Identify which cell holds the provided text, then report its [X, Y] central coordinate. 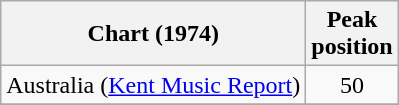
Australia (Kent Music Report) [154, 85]
Peakposition [352, 34]
Chart (1974) [154, 34]
50 [352, 85]
